Return [x, y] of the center of cell containing provided text 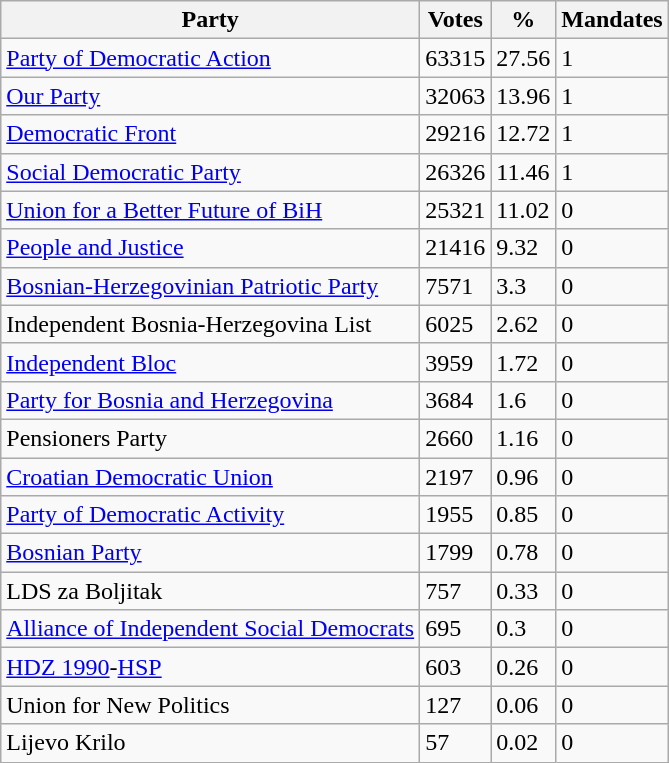
127 [456, 705]
0.06 [524, 705]
Union for a Better Future of BiH [210, 210]
57 [456, 743]
603 [456, 667]
Party [210, 20]
2660 [456, 438]
3959 [456, 362]
Independent Bloc [210, 362]
People and Justice [210, 248]
Democratic Front [210, 134]
1.16 [524, 438]
6025 [456, 324]
Social Democratic Party [210, 172]
Pensioners Party [210, 438]
% [524, 20]
Votes [456, 20]
27.56 [524, 58]
Union for New Politics [210, 705]
11.46 [524, 172]
Bosnian Party [210, 553]
0.96 [524, 477]
Independent Bosnia-Herzegovina List [210, 324]
757 [456, 591]
Croatian Democratic Union [210, 477]
9.32 [524, 248]
3.3 [524, 286]
7571 [456, 286]
Our Party [210, 96]
0.78 [524, 553]
26326 [456, 172]
695 [456, 629]
0.85 [524, 515]
1.72 [524, 362]
Mandates [612, 20]
25321 [456, 210]
0.02 [524, 743]
29216 [456, 134]
0.3 [524, 629]
LDS za Boljitak [210, 591]
21416 [456, 248]
Party of Democratic Activity [210, 515]
3684 [456, 400]
12.72 [524, 134]
0.26 [524, 667]
Bosnian-Herzegovinian Patriotic Party [210, 286]
1.6 [524, 400]
Party for Bosnia and Herzegovina [210, 400]
0.33 [524, 591]
32063 [456, 96]
2.62 [524, 324]
11.02 [524, 210]
1955 [456, 515]
1799 [456, 553]
2197 [456, 477]
63315 [456, 58]
Alliance of Independent Social Democrats [210, 629]
HDZ 1990-HSP [210, 667]
Party of Democratic Action [210, 58]
13.96 [524, 96]
Lijevo Krilo [210, 743]
